Determine the (X, Y) coordinate at the center of the cell enclosing the given text.  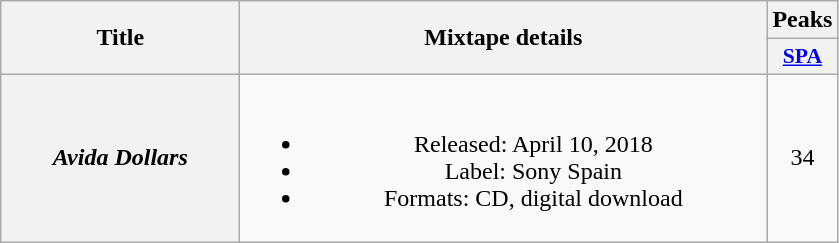
Avida Dollars (120, 158)
SPA (802, 57)
Title (120, 38)
34 (802, 158)
Peaks (802, 20)
Mixtape details (504, 38)
Released: April 10, 2018Label: Sony SpainFormats: CD, digital download (504, 158)
